Capture the cell that displays the provided text and extract its [X, Y] central coordinate. 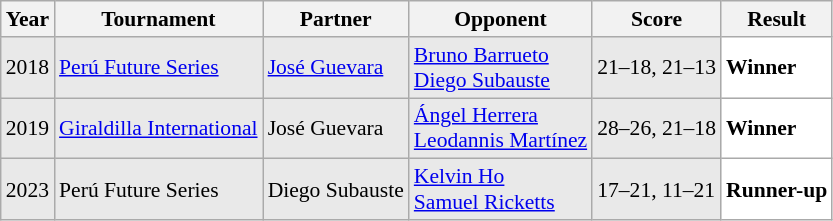
Year [28, 19]
Runner-up [776, 190]
Tournament [158, 19]
Giraldilla International [158, 128]
2018 [28, 68]
Opponent [500, 19]
Result [776, 19]
28–26, 21–18 [656, 128]
17–21, 11–21 [656, 190]
Ángel Herrera Leodannis Martínez [500, 128]
2019 [28, 128]
Diego Subauste [336, 190]
Score [656, 19]
Bruno Barrueto Diego Subauste [500, 68]
Partner [336, 19]
Kelvin Ho Samuel Ricketts [500, 190]
2023 [28, 190]
21–18, 21–13 [656, 68]
